Return the [X, Y] coordinate for the center point of the cell that contains the specified text.  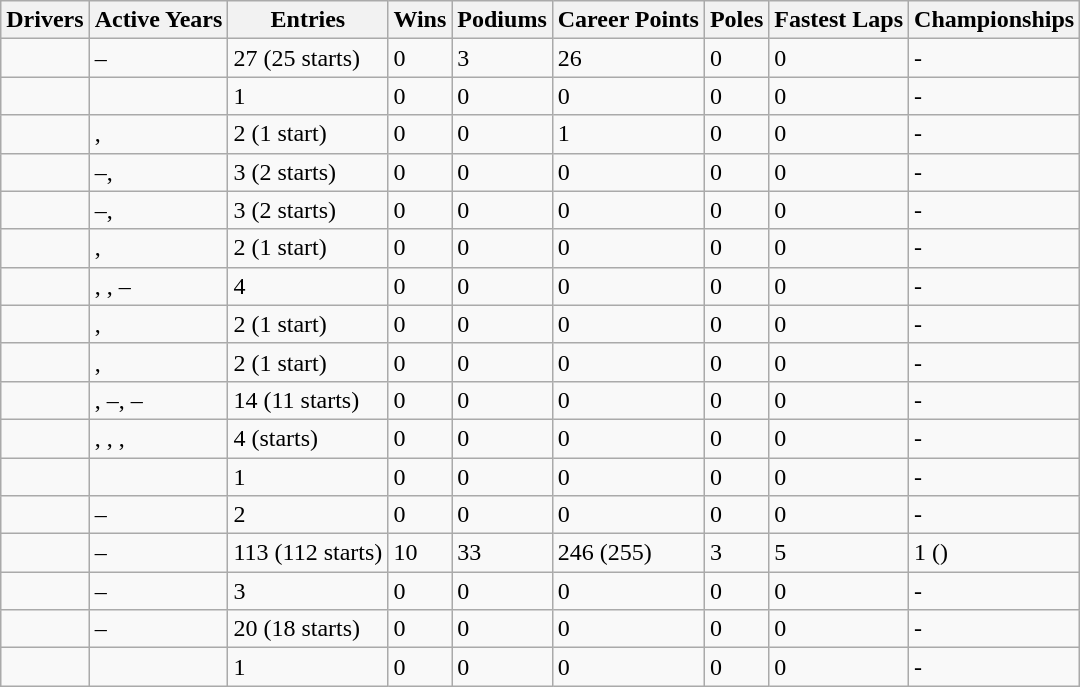
Poles [736, 20]
4 (starts) [308, 438]
Career Points [628, 20]
Wins [420, 20]
, , , [158, 438]
2 [308, 515]
113 (112 starts) [308, 553]
Active Years [158, 20]
Podiums [502, 20]
1 () [994, 553]
Fastest Laps [839, 20]
5 [839, 553]
, –, – [158, 400]
33 [502, 553]
26 [628, 58]
Entries [308, 20]
246 (255) [628, 553]
Drivers [45, 20]
10 [420, 553]
20 (18 starts) [308, 629]
, , – [158, 286]
27 (25 starts) [308, 58]
Championships [994, 20]
14 (11 starts) [308, 400]
4 [308, 286]
